Return the (x, y) coordinate for the center point of the cell that contains the specified text.  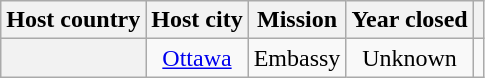
Mission (297, 20)
Host city (197, 20)
Unknown (410, 58)
Embassy (297, 58)
Year closed (410, 20)
Host country (74, 20)
Ottawa (197, 58)
